Extract the (X, Y) coordinate from the center of the cell holding the provided text.  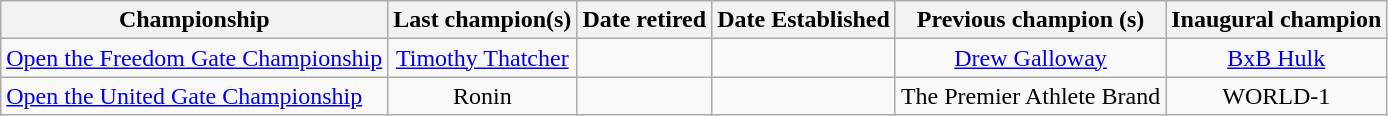
WORLD-1 (1276, 96)
Last champion(s) (482, 20)
Championship (194, 20)
Timothy Thatcher (482, 58)
Date retired (644, 20)
Drew Galloway (1030, 58)
Inaugural champion (1276, 20)
The Premier Athlete Brand (1030, 96)
Open the Freedom Gate Championship (194, 58)
Previous champion (s) (1030, 20)
BxB Hulk (1276, 58)
Open the United Gate Championship (194, 96)
Date Established (804, 20)
Ronin (482, 96)
